Find where the given text appears and provide that cell's center as [X, Y] coordinate. 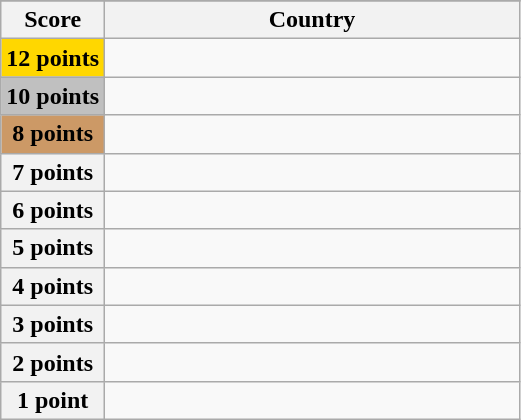
Country [312, 20]
6 points [53, 210]
8 points [53, 134]
Score [53, 20]
1 point [53, 400]
2 points [53, 362]
10 points [53, 96]
3 points [53, 324]
4 points [53, 286]
5 points [53, 248]
7 points [53, 172]
12 points [53, 58]
